Extract the (X, Y) coordinate from the center of the cell holding the provided text.  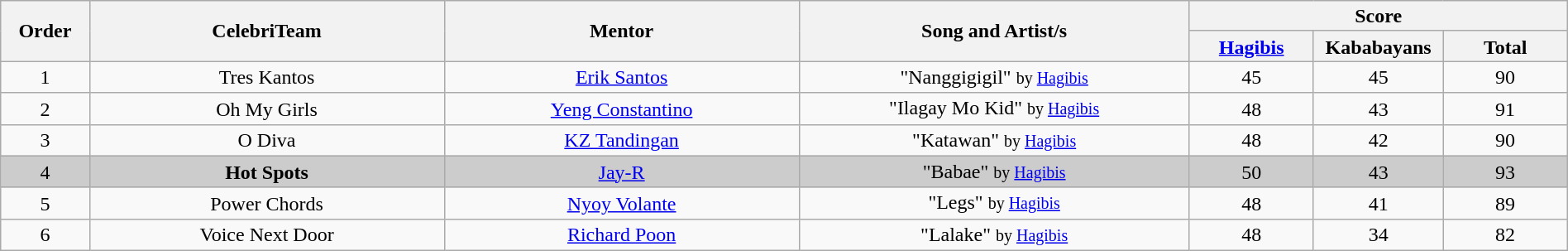
Hot Spots (266, 171)
"Katawan" by Hagibis (994, 140)
Kababayans (1378, 46)
82 (1505, 234)
6 (45, 234)
Yeng Constantino (622, 109)
"Legs" by Hagibis (994, 203)
Power Chords (266, 203)
Jay-R (622, 171)
Nyoy Volante (622, 203)
Total (1505, 46)
"Babae" by Hagibis (994, 171)
Song and Artist/s (994, 31)
34 (1378, 234)
50 (1251, 171)
3 (45, 140)
O Diva (266, 140)
5 (45, 203)
Score (1378, 17)
89 (1505, 203)
Richard Poon (622, 234)
1 (45, 77)
2 (45, 109)
41 (1378, 203)
4 (45, 171)
"Ilagay Mo Kid" by Hagibis (994, 109)
Hagibis (1251, 46)
Order (45, 31)
Voice Next Door (266, 234)
Mentor (622, 31)
CelebriTeam (266, 31)
Erik Santos (622, 77)
91 (1505, 109)
"Nanggigigil" by Hagibis (994, 77)
93 (1505, 171)
"Lalake" by Hagibis (994, 234)
Oh My Girls (266, 109)
KZ Tandingan (622, 140)
42 (1378, 140)
Tres Kantos (266, 77)
